For the text-containing cell, return its midpoint in [X, Y] coordinate format. 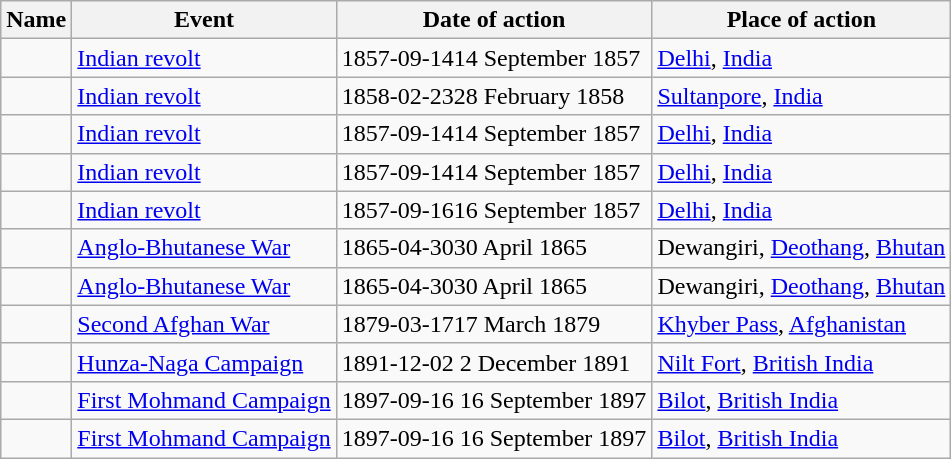
Name [36, 20]
Khyber Pass, Afghanistan [802, 324]
Date of action [494, 20]
1858-02-2328 February 1858 [494, 96]
Sultanpore, India [802, 96]
1879-03-1717 March 1879 [494, 324]
Hunza-Naga Campaign [204, 362]
Event [204, 20]
1891-12-02 2 December 1891 [494, 362]
Place of action [802, 20]
Nilt Fort, British India [802, 362]
Second Afghan War [204, 324]
1857-09-1616 September 1857 [494, 210]
